For the text-containing cell, return its midpoint in (X, Y) coordinate format. 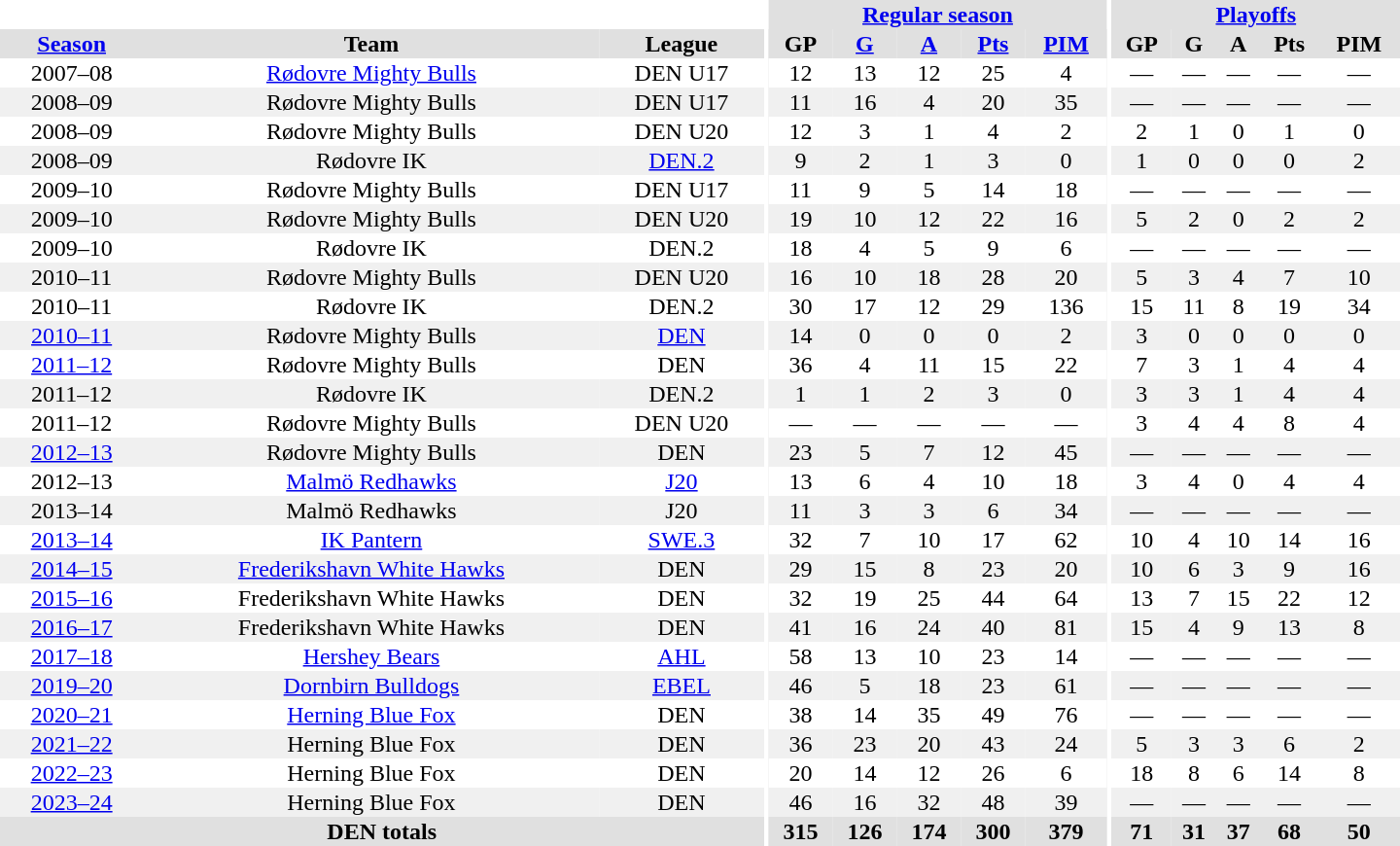
Season (72, 44)
2015–16 (72, 598)
2020–21 (72, 715)
43 (993, 744)
50 (1359, 831)
2021–22 (72, 744)
Hershey Bears (371, 656)
2019–20 (72, 686)
Playoffs (1256, 15)
58 (800, 656)
2023–24 (72, 802)
68 (1289, 831)
81 (1066, 627)
41 (800, 627)
26 (993, 773)
28 (993, 277)
DEN totals (381, 831)
136 (1066, 306)
EBEL (682, 686)
IK Pantern (371, 540)
2017–18 (72, 656)
31 (1194, 831)
45 (1066, 452)
38 (800, 715)
174 (928, 831)
Team (371, 44)
61 (1066, 686)
2016–17 (72, 627)
379 (1066, 831)
44 (993, 598)
48 (993, 802)
30 (800, 306)
49 (993, 715)
40 (993, 627)
64 (1066, 598)
2014–15 (72, 569)
SWE.3 (682, 540)
League (682, 44)
39 (1066, 802)
37 (1239, 831)
2022–23 (72, 773)
Regular season (937, 15)
62 (1066, 540)
76 (1066, 715)
2007–08 (72, 73)
126 (864, 831)
315 (800, 831)
300 (993, 831)
AHL (682, 656)
Dornbirn Bulldogs (371, 686)
71 (1142, 831)
